Determine the (X, Y) coordinate at the center of the cell enclosing the given text.  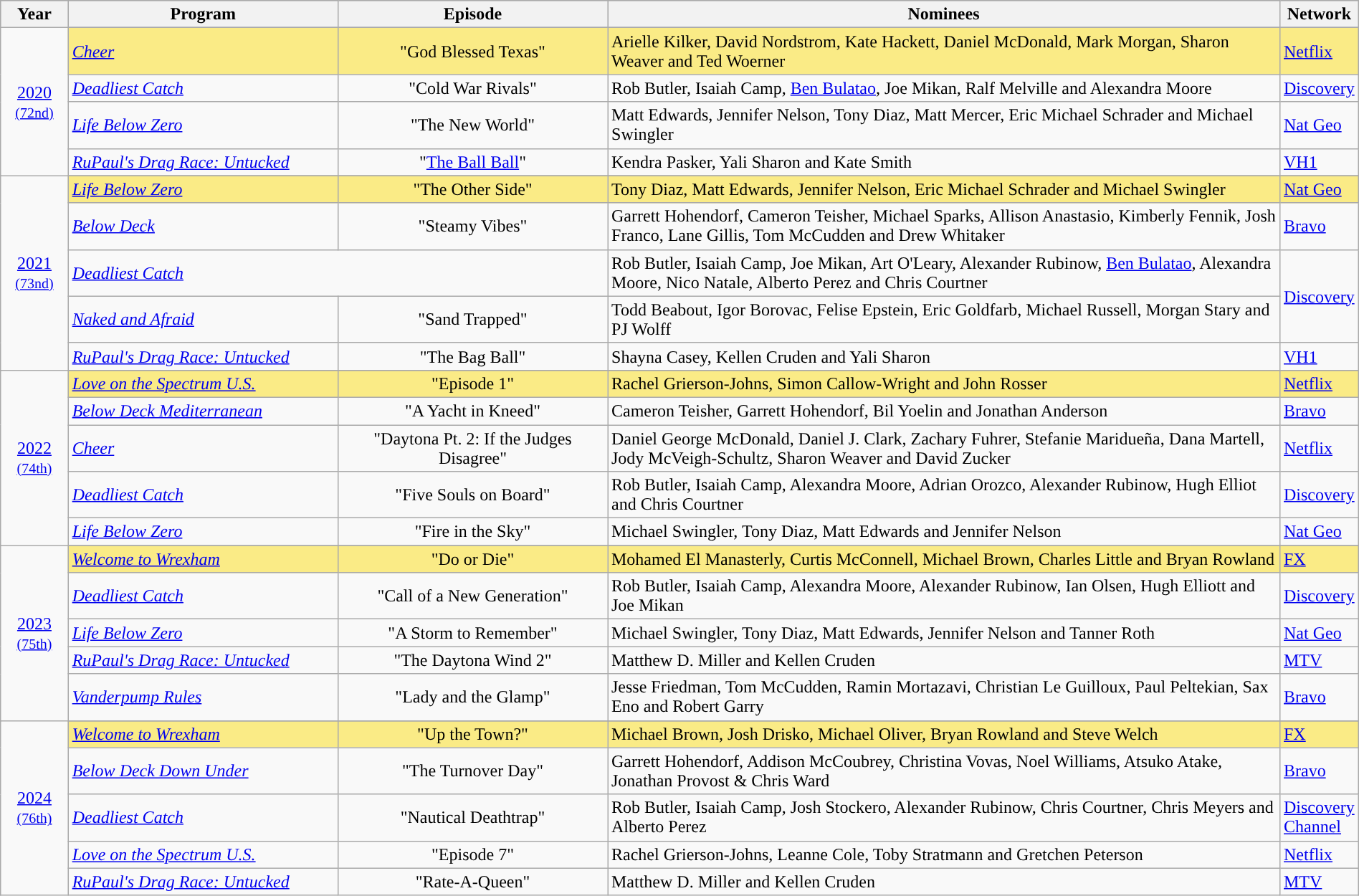
Rob Butler, Isaiah Camp, Alexandra Moore, Alexander Rubinow, Ian Olsen, Hugh Elliott and Joe Mikan (944, 596)
Rob Butler, Isaiah Camp, Joe Mikan, Art O'Leary, Alexander Rubinow, Ben Bulatao, Alexandra Moore, Nico Natale, Alberto Perez and Chris Courtner (944, 272)
Garrett Hohendorf, Cameron Teisher, Michael Sparks, Allison Anastasio, Kimberly Fennik, Josh Franco, Lane Gillis, Tom McCudden and Drew Whitaker (944, 227)
"Episode 1" (472, 383)
Daniel George McDonald, Daniel J. Clark, Zachary Fuhrer, Stefanie Maridueña, Dana Martell, Jody McVeigh-Schultz, Sharon Weaver and David Zucker (944, 447)
"Call of a New Generation" (472, 596)
Cameron Teisher, Garrett Hohendorf, Bil Yoelin and Jonathan Anderson (944, 411)
"Episode 7" (472, 854)
"A Storm to Remember" (472, 633)
Garrett Hohendorf, Addison McCoubrey, Christina Vovas, Noel Williams, Atsuko Atake, Jonathan Provost & Chris Ward (944, 771)
"Cold War Rivals" (472, 88)
"God Blessed Texas" (472, 52)
Episode (472, 14)
2020(72nd) (34, 102)
"Up the Town?" (472, 734)
"Nautical Deathtrap" (472, 817)
"The New World" (472, 125)
Todd Beabout, Igor Borovac, Felise Epstein, Eric Goldfarb, Michael Russell, Morgan Stary and PJ Wolff (944, 320)
Jesse Friedman, Tom McCudden, Ramin Mortazavi, Christian Le Guilloux, Paul Peltekian, Sax Eno and Robert Garry (944, 697)
"The Bag Ball" (472, 356)
Kendra Pasker, Yali Sharon and Kate Smith (944, 162)
Mohamed El Manasterly, Curtis McConnell, Michael Brown, Charles Little and Bryan Rowland (944, 559)
Tony Diaz, Matt Edwards, Jennifer Nelson, Eric Michael Schrader and Michael Swingler (944, 189)
Nominees (944, 14)
2021(73nd) (34, 272)
Michael Swingler, Tony Diaz, Matt Edwards, Jennifer Nelson and Tanner Roth (944, 633)
Rob Butler, Isaiah Camp, Ben Bulatao, Joe Mikan, Ralf Melville and Alexandra Moore (944, 88)
"Do or Die" (472, 559)
"Daytona Pt. 2: If the Judges Disagree" (472, 447)
2022(74th) (34, 457)
Rob Butler, Isaiah Camp, Josh Stockero, Alexander Rubinow, Chris Courtner, Chris Meyers and Alberto Perez (944, 817)
Below Deck Mediterranean (203, 411)
"The Ball Ball" (472, 162)
Vanderpump Rules (203, 697)
2023(75th) (34, 633)
Year (34, 14)
"The Daytona Wind 2" (472, 660)
"The Turnover Day" (472, 771)
"Fire in the Sky" (472, 532)
Matt Edwards, Jennifer Nelson, Tony Diaz, Matt Mercer, Eric Michael Schrader and Michael Swingler (944, 125)
Below Deck Down Under (203, 771)
2024(76th) (34, 808)
"Lady and the Glamp" (472, 697)
Discovery Channel (1319, 817)
Rob Butler, Isaiah Camp, Alexandra Moore, Adrian Orozco, Alexander Rubinow, Hugh Elliot and Chris Courtner (944, 495)
"Five Souls on Board" (472, 495)
Below Deck (203, 227)
"A Yacht in Kneed" (472, 411)
Michael Brown, Josh Drisko, Michael Oliver, Bryan Rowland and Steve Welch (944, 734)
Naked and Afraid (203, 320)
Program (203, 14)
"Rate-A-Queen" (472, 882)
Michael Swingler, Tony Diaz, Matt Edwards and Jennifer Nelson (944, 532)
"Sand Trapped" (472, 320)
Network (1319, 14)
Rachel Grierson-Johns, Simon Callow-Wright and John Rosser (944, 383)
Shayna Casey, Kellen Cruden and Yali Sharon (944, 356)
Rachel Grierson-Johns, Leanne Cole, Toby Stratmann and Gretchen Peterson (944, 854)
"The Other Side" (472, 189)
Arielle Kilker, David Nordstrom, Kate Hackett, Daniel McDonald, Mark Morgan, Sharon Weaver and Ted Woerner (944, 52)
"Steamy Vibes" (472, 227)
